Pinpoint the cell where the given text exists, returning its (X, Y) midpoint coordinate. 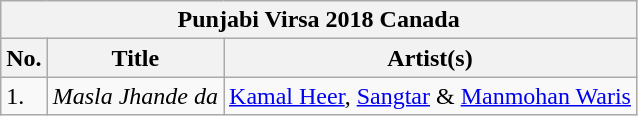
Title (135, 58)
No. (24, 58)
Punjabi Virsa 2018 Canada (319, 20)
1. (24, 96)
Artist(s) (430, 58)
Masla Jhande da (135, 96)
Kamal Heer, Sangtar & Manmohan Waris (430, 96)
